Provide the (X, Y) coordinate of the cell's center where the given text is located.  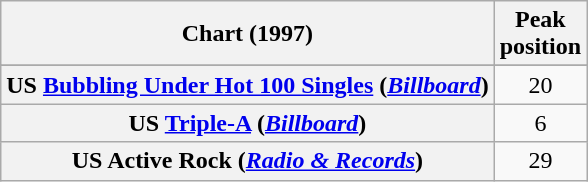
6 (540, 123)
Chart (1997) (248, 34)
US Triple-A (Billboard) (248, 123)
20 (540, 85)
US Active Rock (Radio & Records) (248, 161)
US Bubbling Under Hot 100 Singles (Billboard) (248, 85)
Peakposition (540, 34)
29 (540, 161)
